Provide the (X, Y) coordinate of the cell's center where the given text is located.  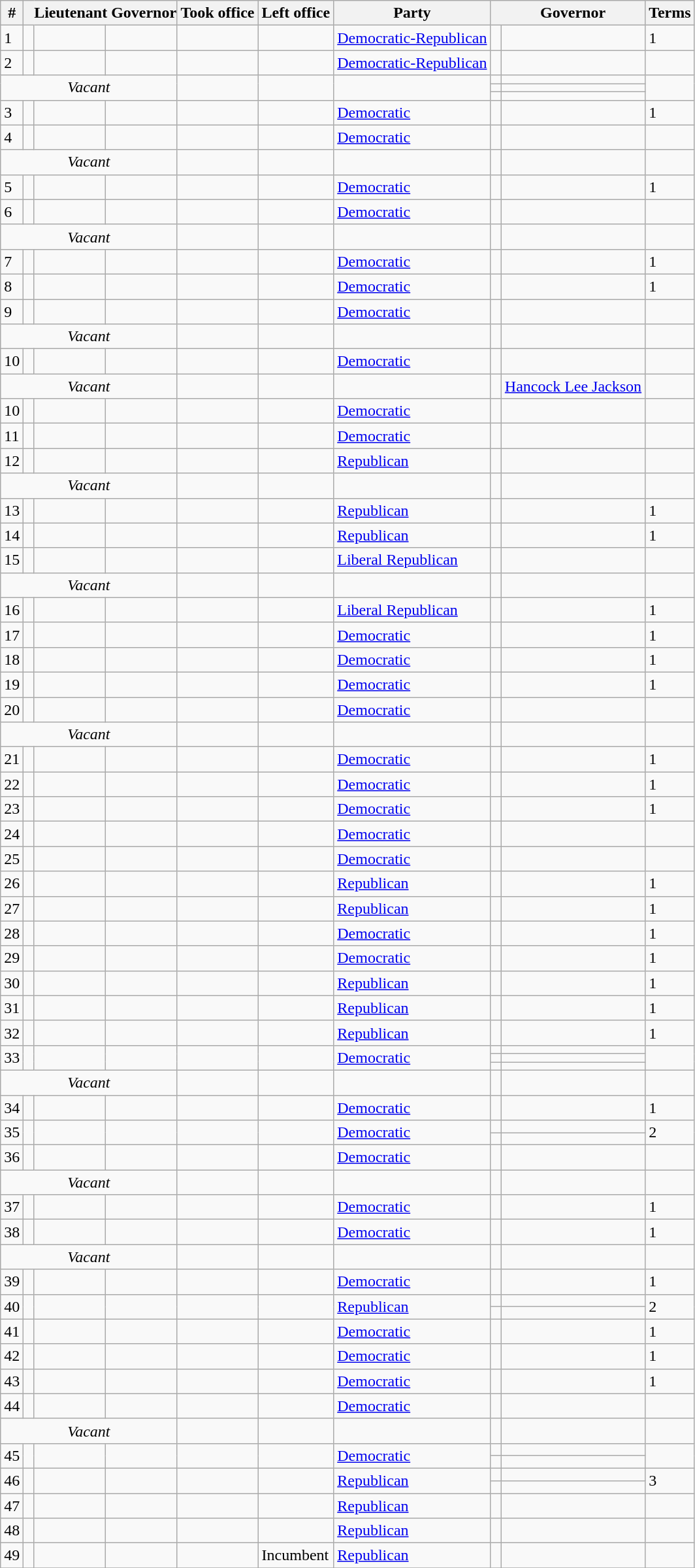
34 (12, 1108)
17 (12, 635)
45 (12, 1456)
Party (412, 13)
12 (12, 461)
40 (12, 1307)
Incumbent (296, 1556)
7 (12, 261)
31 (12, 1008)
8 (12, 286)
33 (12, 1058)
16 (12, 610)
24 (12, 834)
28 (12, 933)
23 (12, 809)
13 (12, 510)
18 (12, 659)
49 (12, 1556)
11 (12, 436)
42 (12, 1356)
6 (12, 212)
Governor (573, 13)
29 (12, 958)
5 (12, 187)
27 (12, 909)
39 (12, 1282)
Lieutenant Governor (106, 13)
22 (12, 784)
Hancock Lee Jackson (573, 386)
9 (12, 312)
43 (12, 1381)
20 (12, 709)
26 (12, 884)
14 (12, 535)
Left office (296, 13)
# (12, 13)
19 (12, 684)
46 (12, 1480)
32 (12, 1033)
38 (12, 1232)
36 (12, 1158)
48 (12, 1531)
4 (12, 137)
47 (12, 1505)
41 (12, 1331)
Terms (670, 13)
30 (12, 983)
44 (12, 1406)
Took office (218, 13)
21 (12, 759)
35 (12, 1133)
37 (12, 1207)
15 (12, 560)
25 (12, 859)
